Determine the (x, y) coordinate at the center of the cell enclosing the given text.  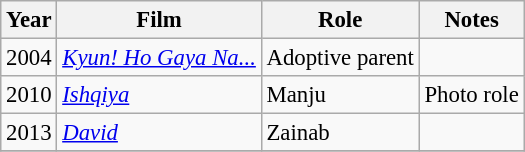
Photo role (472, 95)
Zainab (340, 133)
Kyun! Ho Gaya Na... (159, 58)
2004 (29, 58)
David (159, 133)
Notes (472, 20)
Manju (340, 95)
Adoptive parent (340, 58)
2013 (29, 133)
Role (340, 20)
Film (159, 20)
Ishqiya (159, 95)
Year (29, 20)
2010 (29, 95)
